Return (X, Y) of the center of cell containing provided text 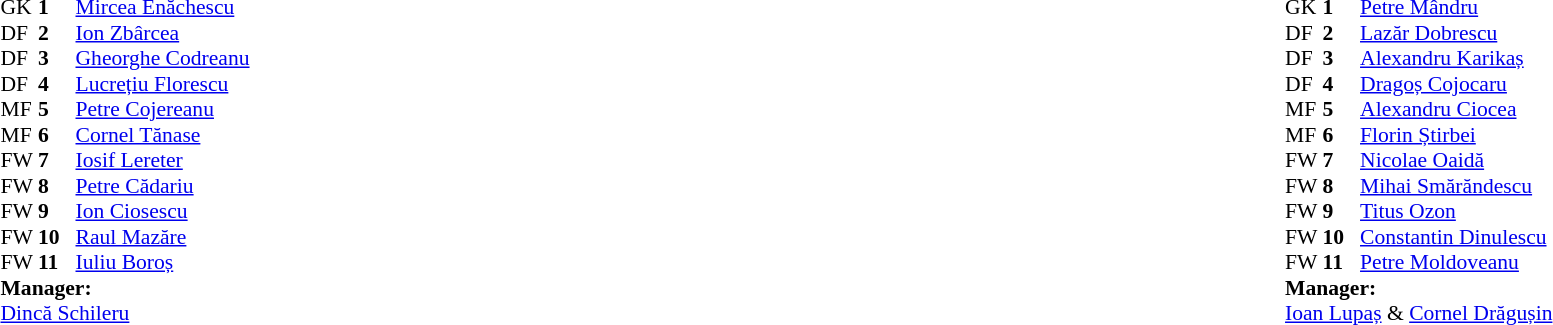
Dragoș Cojocaru (1456, 84)
Gheorghe Codreanu (163, 59)
Ion Zbârcea (163, 33)
Titus Ozon (1456, 211)
Alexandru Ciocea (1456, 109)
Lazăr Dobrescu (1456, 33)
Raul Mazăre (163, 237)
Iosif Lereter (163, 161)
Petre Moldoveanu (1456, 263)
Nicolae Oaidă (1456, 161)
Alexandru Karikaș (1456, 59)
Iuliu Boroș (163, 263)
Constantin Dinulescu (1456, 237)
Petre Cădariu (163, 186)
Petre Cojereanu (163, 109)
Cornel Tănase (163, 135)
Lucrețiu Florescu (163, 84)
Mihai Smărăndescu (1456, 186)
Ion Ciosescu (163, 211)
Florin Știrbei (1456, 135)
